Return the (X, Y) coordinate for the center point of the cell that contains the specified text.  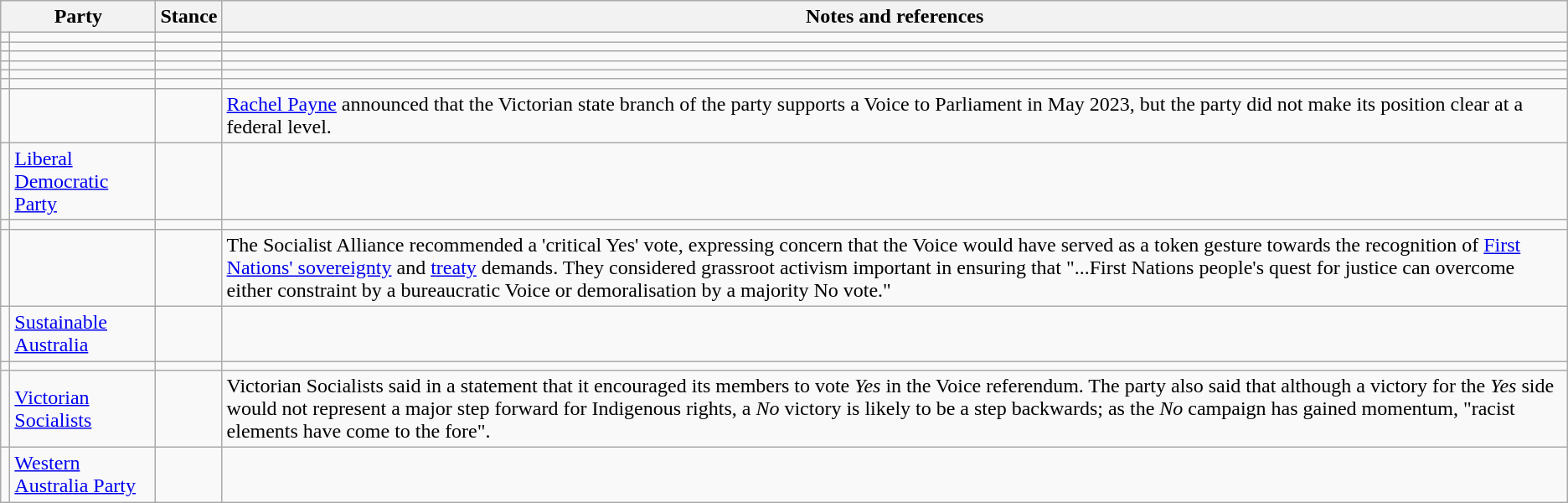
Sustainable Australia (83, 334)
Stance (189, 17)
Notes and references (895, 17)
Liberal Democratic Party (83, 181)
Western Australia Party (83, 474)
Victorian Socialists (83, 409)
Party (79, 17)
